Return the (x, y) coordinate for the center point of the cell that contains the specified text.  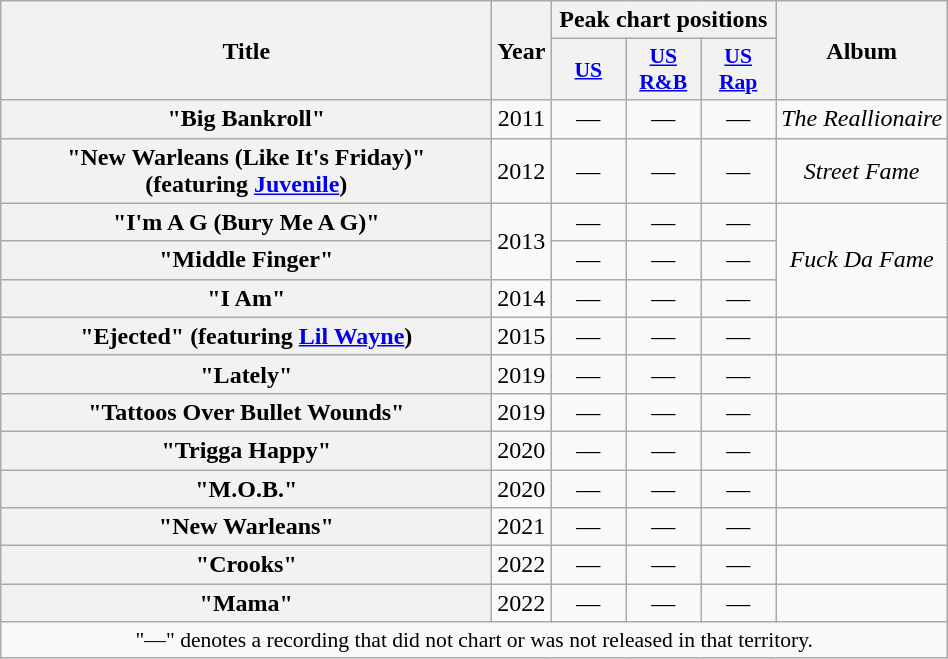
Street Fame (862, 170)
2013 (522, 241)
2014 (522, 298)
"Mama" (246, 603)
"Lately" (246, 374)
USR&B (664, 70)
"I'm A G (Bury Me A G)" (246, 222)
"New Warleans" (246, 527)
2012 (522, 170)
"New Warleans (Like It's Friday)"(featuring Juvenile) (246, 170)
2021 (522, 527)
US (588, 70)
2015 (522, 336)
"M.O.B." (246, 489)
Fuck Da Fame (862, 260)
The Reallionaire (862, 119)
Peak chart positions (664, 20)
Year (522, 50)
2011 (522, 119)
Title (246, 50)
"Ejected" (featuring Lil Wayne) (246, 336)
"Crooks" (246, 565)
"Big Bankroll" (246, 119)
"Trigga Happy" (246, 450)
USRap (738, 70)
"—" denotes a recording that did not chart or was not released in that territory. (474, 640)
"Middle Finger" (246, 260)
"I Am" (246, 298)
Album (862, 50)
"Tattoos Over Bullet Wounds" (246, 412)
